From the cell containing the given text, extract its center point as [x, y] coordinate. 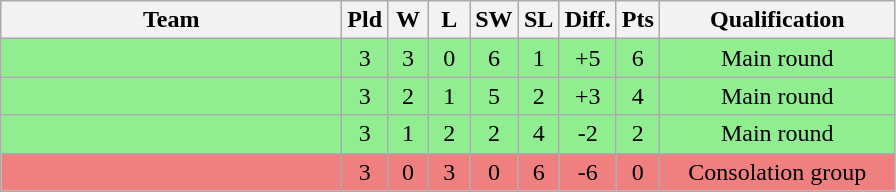
Diff. [588, 20]
Pld [365, 20]
Qualification [777, 20]
L [450, 20]
-6 [588, 172]
+5 [588, 58]
W [408, 20]
-2 [588, 134]
5 [494, 96]
+3 [588, 96]
Pts [638, 20]
Consolation group [777, 172]
SW [494, 20]
SL [538, 20]
Team [172, 20]
